Provide the (X, Y) coordinate of the cell's center where the given text is located.  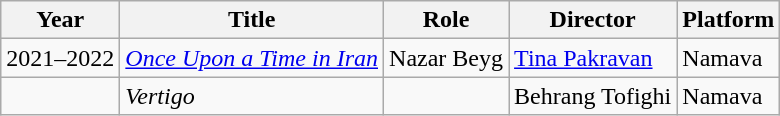
Director (593, 20)
Role (446, 20)
Nazar Beyg (446, 58)
Once Upon a Time in Iran (252, 58)
Behrang Tofighi (593, 96)
Year (60, 20)
Platform (728, 20)
Title (252, 20)
Tina Pakravan (593, 58)
2021–2022 (60, 58)
Vertigo (252, 96)
